Locate the cell with the specified text and output its [X, Y] center coordinate. 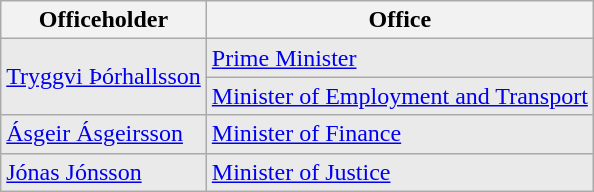
Office [400, 20]
Minister of Justice [400, 172]
Officeholder [104, 20]
Ásgeir Ásgeirsson [104, 134]
Jónas Jónsson [104, 172]
Tryggvi Þórhallsson [104, 77]
Minister of Finance [400, 134]
Prime Minister [400, 58]
Minister of Employment and Transport [400, 96]
